From the cell containing the given text, extract its center point as [x, y] coordinate. 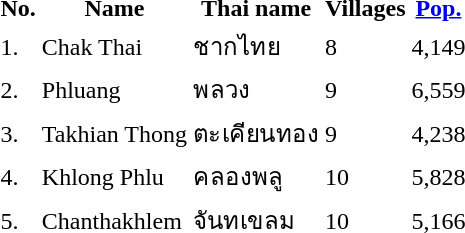
ตะเคียนทอง [256, 133]
พลวง [256, 90]
คลองพลู [256, 176]
10 [366, 176]
Takhian Thong [114, 133]
Phluang [114, 90]
Khlong Phlu [114, 176]
8 [366, 46]
Chak Thai [114, 46]
ชากไทย [256, 46]
